Return [x, y] of the center of cell containing provided text 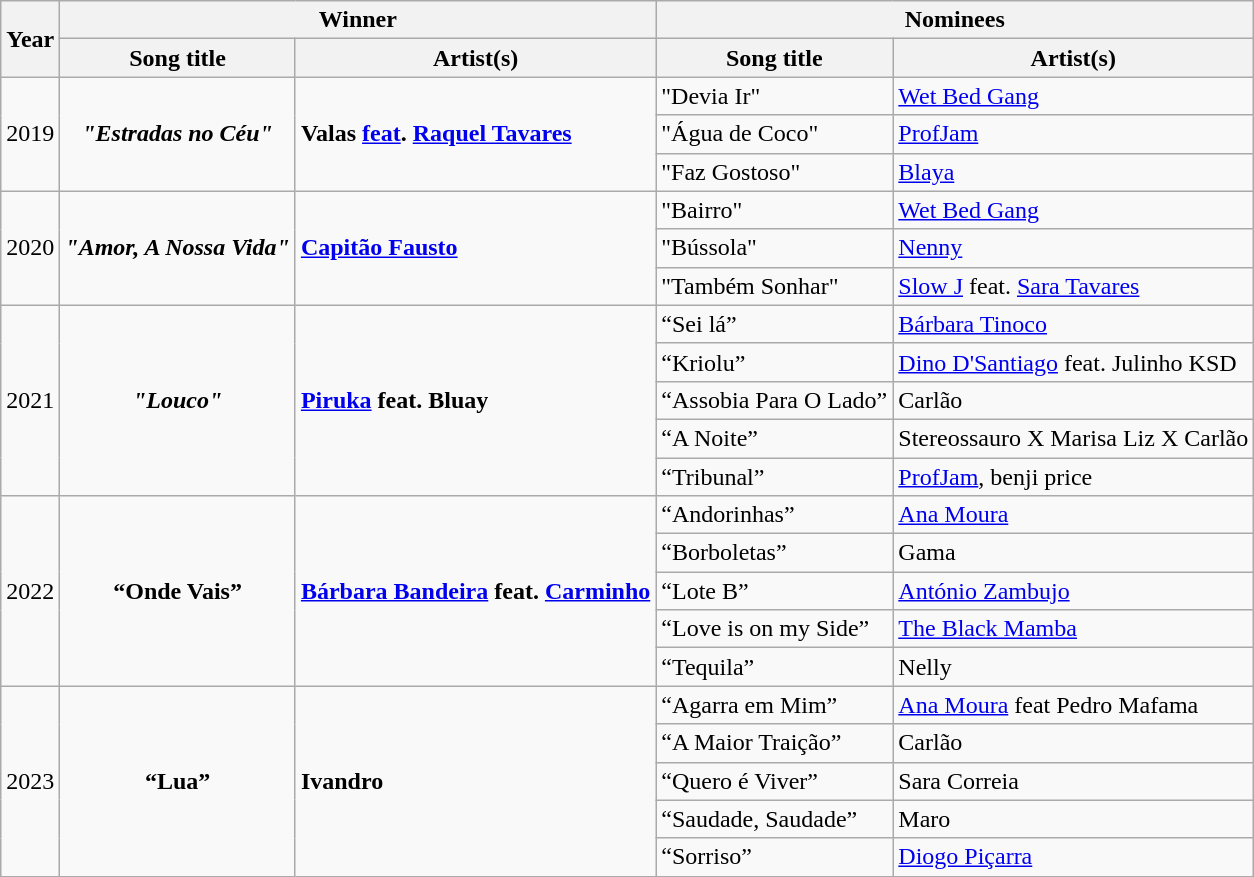
“A Noite” [774, 438]
"Estradas no Céu" [178, 134]
2023 [30, 781]
2022 [30, 591]
"Também Sonhar" [774, 286]
"Devia Ir" [774, 96]
“Lua” [178, 781]
2021 [30, 400]
Ana Moura [1074, 515]
Year [30, 39]
Nenny [1074, 248]
Bárbara Bandeira feat. Carminho [475, 591]
"Amor, A Nossa Vida" [178, 248]
“Lote B” [774, 591]
“Kriolu” [774, 362]
Winner [358, 20]
“Saudade, Saudade” [774, 819]
“Borboletas” [774, 553]
"Água de Coco" [774, 134]
“Tequila” [774, 667]
Blaya [1074, 172]
Ana Moura feat Pedro Mafama [1074, 705]
Sara Correia [1074, 781]
ProfJam [1074, 134]
"Louco" [178, 400]
“Andorinhas” [774, 515]
The Black Mamba [1074, 629]
“Sorriso” [774, 857]
Dino D'Santiago feat. Julinho KSD [1074, 362]
Valas feat. Raquel Tavares [475, 134]
“Assobia Para O Lado” [774, 400]
“A Maior Traição” [774, 743]
Piruka feat. Bluay [475, 400]
Slow J feat. Sara Tavares [1074, 286]
Bárbara Tinoco [1074, 324]
2020 [30, 248]
Ivandro [475, 781]
ProfJam, benji price [1074, 477]
“Love is on my Side” [774, 629]
“Sei lá” [774, 324]
“Quero é Viver” [774, 781]
"Bairro" [774, 210]
2019 [30, 134]
Stereossauro X Marisa Liz X Carlão [1074, 438]
Gama [1074, 553]
"Faz Gostoso" [774, 172]
António Zambujo [1074, 591]
“Onde Vais” [178, 591]
Maro [1074, 819]
“Tribunal” [774, 477]
"Bússola" [774, 248]
Diogo Piçarra [1074, 857]
Nelly [1074, 667]
Capitão Fausto [475, 248]
Nominees [955, 20]
“Agarra em Mim” [774, 705]
